Pinpoint the cell where the given text exists, returning its (X, Y) midpoint coordinate. 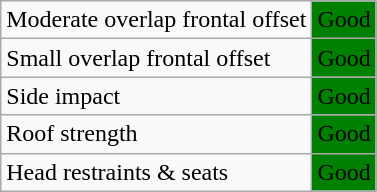
Moderate overlap frontal offset (156, 20)
Roof strength (156, 134)
Head restraints & seats (156, 172)
Small overlap frontal offset (156, 58)
Side impact (156, 96)
